Pinpoint the cell where the given text exists, returning its (x, y) midpoint coordinate. 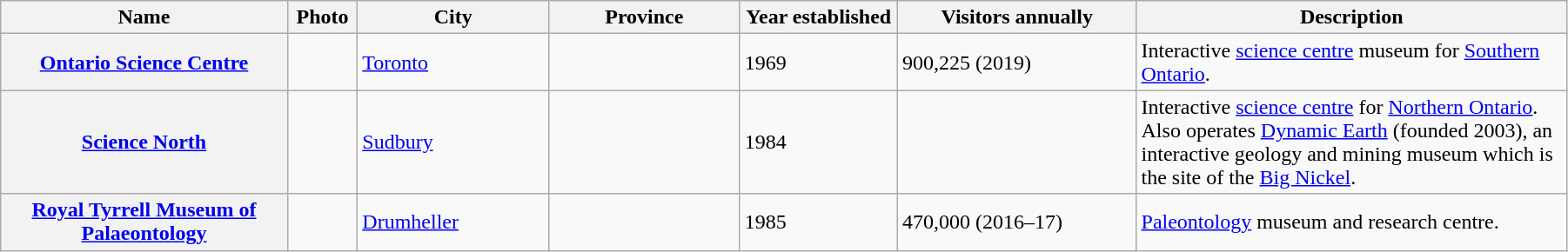
Visitors annually (1016, 17)
Toronto (453, 63)
900,225 (2019) (1016, 63)
Province (644, 17)
Science North (144, 143)
Royal Tyrrell Museum of Palaeontology (144, 222)
City (453, 17)
Description (1351, 17)
Name (144, 17)
Sudbury (453, 143)
Drumheller (453, 222)
1984 (818, 143)
Ontario Science Centre (144, 63)
Interactive science centre museum for Southern Ontario. (1351, 63)
Photo (322, 17)
Year established (818, 17)
470,000 (2016–17) (1016, 222)
Paleontology museum and research centre. (1351, 222)
1985 (818, 222)
1969 (818, 63)
